Determine the [X, Y] coordinate at the center of the cell enclosing the given text.  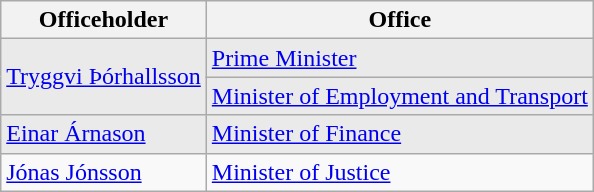
Jónas Jónsson [104, 172]
Minister of Justice [400, 172]
Minister of Employment and Transport [400, 96]
Einar Árnason [104, 134]
Tryggvi Þórhallsson [104, 77]
Office [400, 20]
Officeholder [104, 20]
Minister of Finance [400, 134]
Prime Minister [400, 58]
